Capture the cell that displays the provided text and extract its (X, Y) central coordinate. 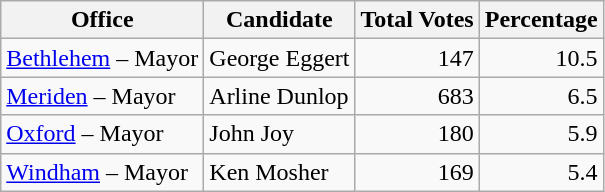
John Joy (280, 134)
Percentage (541, 20)
5.9 (541, 134)
Candidate (280, 20)
5.4 (541, 172)
180 (417, 134)
6.5 (541, 96)
Bethlehem – Mayor (102, 58)
George Eggert (280, 58)
Oxford – Mayor (102, 134)
Ken Mosher (280, 172)
Arline Dunlop (280, 96)
147 (417, 58)
169 (417, 172)
10.5 (541, 58)
Total Votes (417, 20)
Windham – Mayor (102, 172)
Meriden – Mayor (102, 96)
Office (102, 20)
683 (417, 96)
